Detect which cell encompasses the target text, then output its [x, y] center coordinate. 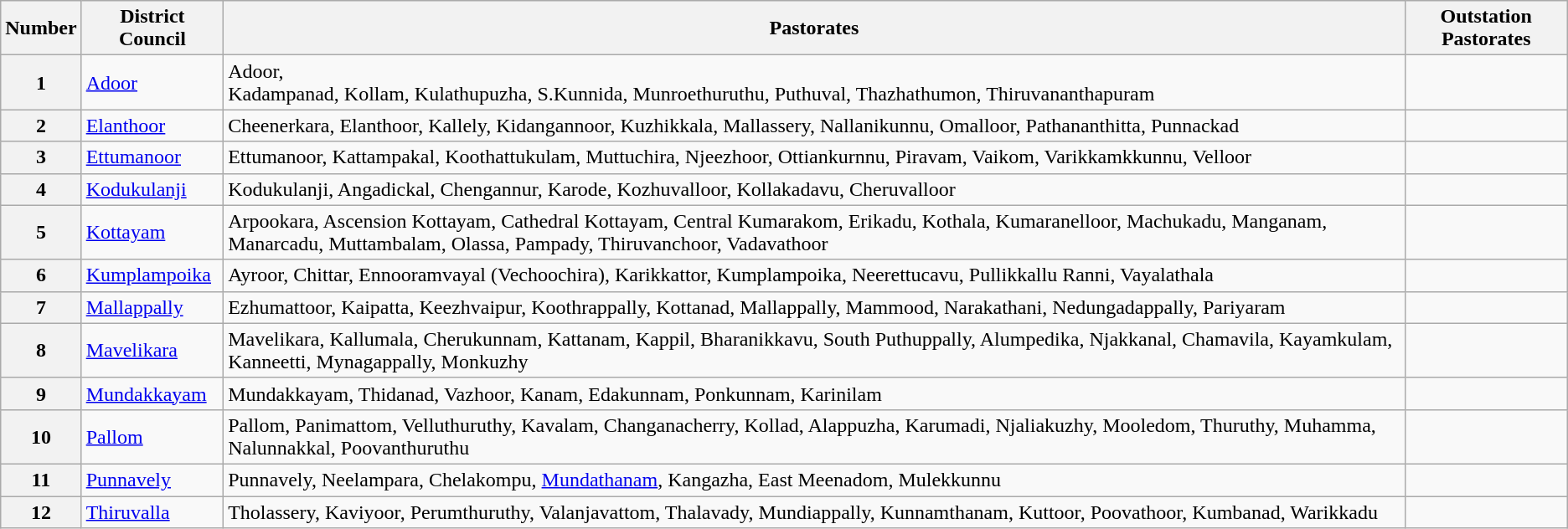
Punnavely [152, 480]
Elanthoor [152, 126]
Mundakkayam [152, 393]
Pallom [152, 437]
Pastorates [814, 28]
Ettumanoor [152, 157]
6 [41, 275]
10 [41, 437]
Ezhumattoor, Kaipatta, Keezhvaipur, Koothrappally, Kottanad, Mallappally, Mammood, Narakathani, Nedungadappally, Pariyaram [814, 307]
Ettumanoor, Kattampakal, Koothattukulam, Muttuchira, Njeezhoor, Ottiankurnnu, Piravam, Vaikom, Varikkamkkunnu, Velloor [814, 157]
8 [41, 350]
District Council [152, 28]
3 [41, 157]
Adoor,Kadampanad, Kollam, Kulathupuzha, S.Kunnida, Munroethuruthu, Puthuval, Thazhathumon, Thiruvananthapuram [814, 82]
Kottayam [152, 233]
Punnavely, Neelampara, Chelakompu, Mundathanam, Kangazha, East Meenadom, Mulekkunnu [814, 480]
5 [41, 233]
Kodukulanji, Angadickal, Chengannur, Karode, Kozhuvalloor, Kollakadavu, Cheruvalloor [814, 189]
Adoor [152, 82]
Mavelikara [152, 350]
Ayroor, Chittar, Ennooramvayal (Vechoochira), Karikkattor, Kumplampoika, Neerettucavu, Pullikkallu Ranni, Vayalathala [814, 275]
Mundakkayam, Thidanad, Vazhoor, Kanam, Edakunnam, Ponkunnam, Karinilam [814, 393]
Kodukulanji [152, 189]
Number [41, 28]
Outstation Pastorates [1486, 28]
Cheenerkara, Elanthoor, Kallely, Kidangannoor, Kuzhikkala, Mallassery, Nallanikunnu, Omalloor, Pathananthitta, Punnackad [814, 126]
1 [41, 82]
7 [41, 307]
11 [41, 480]
12 [41, 511]
Tholassery, Kaviyoor, Perumthuruthy, Valanjavattom, Thalavady, Mundiappally, Kunnamthanam, Kuttoor, Poovathoor, Kumbanad, Warikkadu [814, 511]
2 [41, 126]
4 [41, 189]
Thiruvalla [152, 511]
9 [41, 393]
Mallappally [152, 307]
Kumplampoika [152, 275]
